Search for the cell housing the specified text and yield its [x, y] center coordinate. 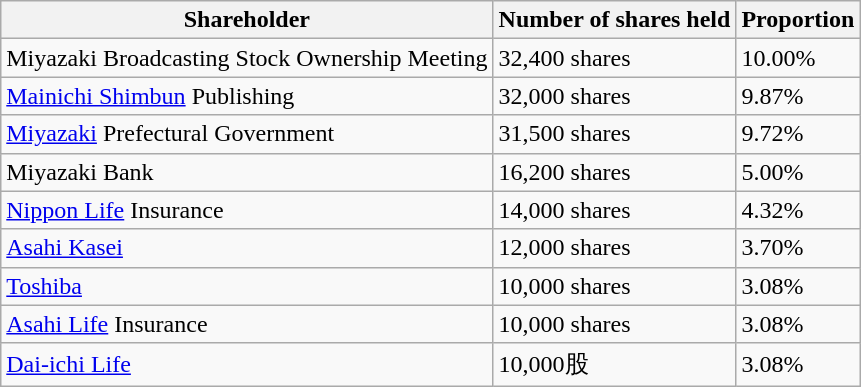
Miyazaki Bank [247, 172]
5.00% [798, 172]
3.70% [798, 248]
16,200 shares [614, 172]
Nippon Life Insurance [247, 210]
12,000 shares [614, 248]
32,400 shares [614, 58]
Asahi Life Insurance [247, 324]
Proportion [798, 20]
32,000 shares [614, 96]
Dai-ichi Life [247, 364]
Asahi Kasei [247, 248]
Miyazaki Prefectural Government [247, 134]
14,000 shares [614, 210]
4.32% [798, 210]
9.87% [798, 96]
Mainichi Shimbun Publishing [247, 96]
10.00% [798, 58]
Toshiba [247, 286]
9.72% [798, 134]
Miyazaki Broadcasting Stock Ownership Meeting [247, 58]
10,000股 [614, 364]
Shareholder [247, 20]
Number of shares held [614, 20]
31,500 shares [614, 134]
